Detect which cell encompasses the target text, then output its [x, y] center coordinate. 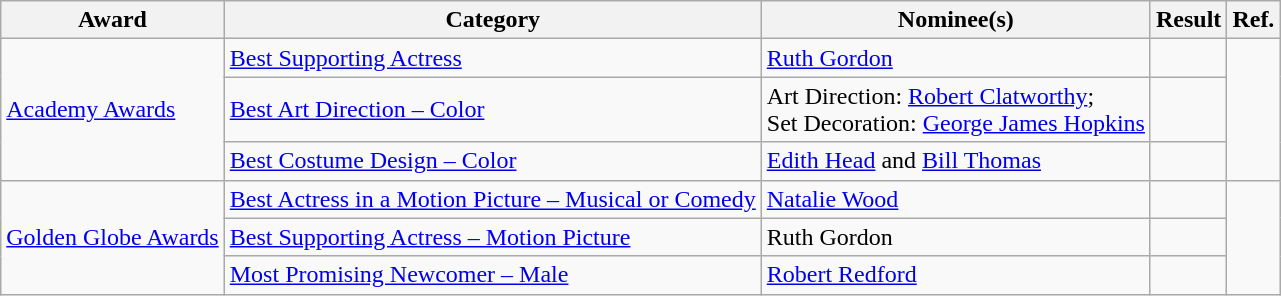
Best Costume Design – Color [492, 161]
Nominee(s) [956, 20]
Robert Redford [956, 275]
Golden Globe Awards [113, 237]
Ref. [1254, 20]
Edith Head and Bill Thomas [956, 161]
Best Supporting Actress [492, 58]
Most Promising Newcomer – Male [492, 275]
Category [492, 20]
Best Art Direction – Color [492, 110]
Art Direction: Robert Clatworthy; Set Decoration: George James Hopkins [956, 110]
Award [113, 20]
Best Supporting Actress – Motion Picture [492, 237]
Natalie Wood [956, 199]
Result [1188, 20]
Academy Awards [113, 110]
Best Actress in a Motion Picture – Musical or Comedy [492, 199]
